Detect which cell encompasses the target text, then output its (x, y) center coordinate. 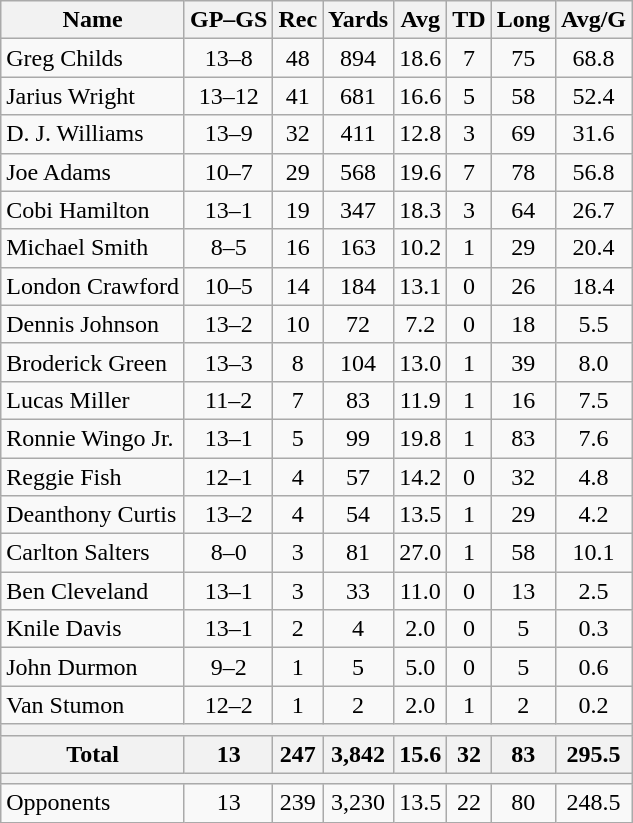
4.8 (594, 477)
12–2 (228, 705)
41 (298, 96)
Broderick Green (93, 362)
7.5 (594, 400)
Dennis Johnson (93, 324)
Avg/G (594, 20)
248.5 (594, 803)
295.5 (594, 754)
0.3 (594, 629)
18.4 (594, 286)
13.0 (420, 362)
8–5 (228, 248)
78 (523, 172)
894 (358, 58)
D. J. Williams (93, 134)
TD (469, 20)
13.1 (420, 286)
18.3 (420, 210)
10.2 (420, 248)
5.5 (594, 324)
681 (358, 96)
64 (523, 210)
Deanthony Curtis (93, 515)
69 (523, 134)
33 (358, 591)
9–2 (228, 667)
104 (358, 362)
14 (298, 286)
7.6 (594, 438)
5.0 (420, 667)
Opponents (93, 803)
26.7 (594, 210)
Lucas Miller (93, 400)
10–5 (228, 286)
Van Stumon (93, 705)
Ronnie Wingo Jr. (93, 438)
72 (358, 324)
22 (469, 803)
14.2 (420, 477)
347 (358, 210)
19.6 (420, 172)
26 (523, 286)
0.2 (594, 705)
Name (93, 20)
10 (298, 324)
8.0 (594, 362)
8–0 (228, 553)
11–2 (228, 400)
18.6 (420, 58)
0.6 (594, 667)
163 (358, 248)
13–9 (228, 134)
52.4 (594, 96)
Knile Davis (93, 629)
3,230 (358, 803)
12.8 (420, 134)
75 (523, 58)
39 (523, 362)
10–7 (228, 172)
15.6 (420, 754)
John Durmon (93, 667)
19 (298, 210)
London Crawford (93, 286)
Total (93, 754)
Rec (298, 20)
2.5 (594, 591)
10.1 (594, 553)
81 (358, 553)
568 (358, 172)
68.8 (594, 58)
184 (358, 286)
27.0 (420, 553)
Joe Adams (93, 172)
Jarius Wright (93, 96)
54 (358, 515)
411 (358, 134)
20.4 (594, 248)
80 (523, 803)
18 (523, 324)
4.2 (594, 515)
239 (298, 803)
99 (358, 438)
Carlton Salters (93, 553)
11.0 (420, 591)
13–12 (228, 96)
31.6 (594, 134)
48 (298, 58)
Greg Childs (93, 58)
Long (523, 20)
Cobi Hamilton (93, 210)
11.9 (420, 400)
3,842 (358, 754)
247 (298, 754)
56.8 (594, 172)
Ben Cleveland (93, 591)
Michael Smith (93, 248)
12–1 (228, 477)
8 (298, 362)
GP–GS (228, 20)
Reggie Fish (93, 477)
19.8 (420, 438)
7.2 (420, 324)
13–3 (228, 362)
16.6 (420, 96)
Yards (358, 20)
Avg (420, 20)
57 (358, 477)
13–8 (228, 58)
